Search for the cell housing the specified text and yield its [x, y] center coordinate. 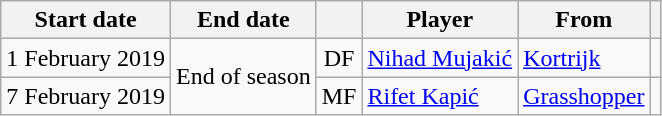
Grasshopper [584, 96]
1 February 2019 [86, 58]
DF [339, 58]
Player [440, 20]
7 February 2019 [86, 96]
MF [339, 96]
End date [243, 20]
Rifet Kapić [440, 96]
Start date [86, 20]
From [584, 20]
Nihad Mujakić [440, 58]
Kortrijk [584, 58]
End of season [243, 77]
